Scan for the cell matching the given text and deliver its [X, Y] coordinate at center. 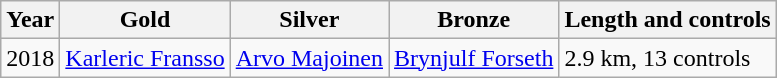
2018 [30, 58]
2.9 km, 13 controls [668, 58]
Karleric Fransso [145, 58]
Length and controls [668, 20]
Year [30, 20]
Gold [145, 20]
Brynjulf Forseth [474, 58]
Silver [309, 20]
Arvo Majoinen [309, 58]
Bronze [474, 20]
